Search for the cell housing the specified text and yield its (x, y) center coordinate. 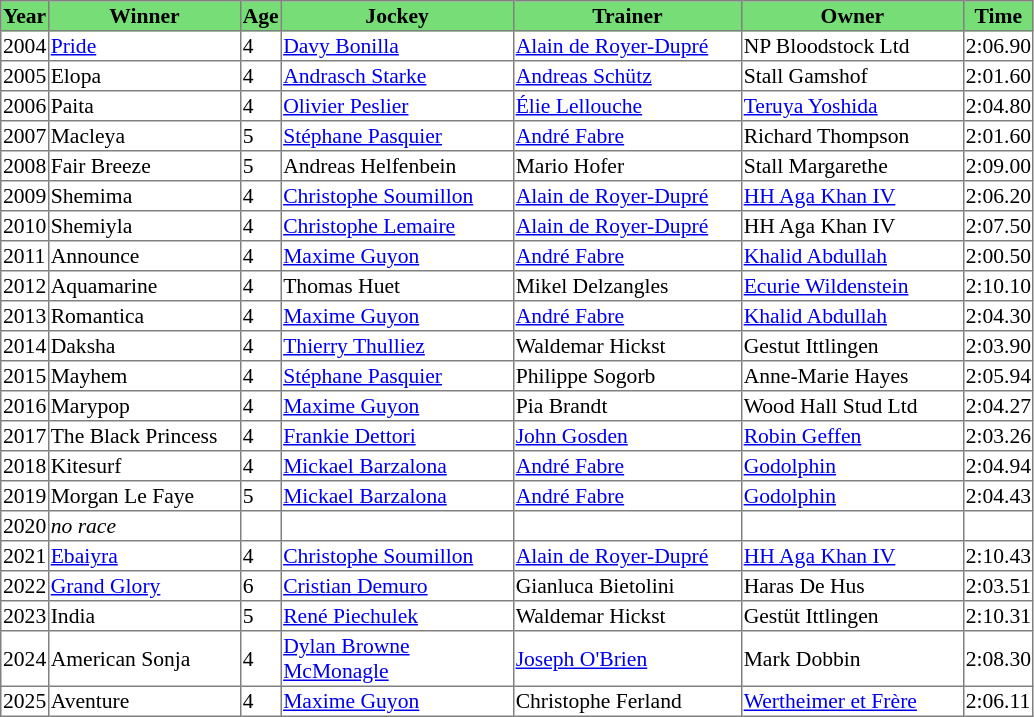
Time (998, 16)
2018 (25, 466)
Dylan Browne McMonagle (397, 659)
2:09.00 (998, 166)
Aventure (144, 701)
Ebaiyra (144, 556)
2025 (25, 701)
2:10.43 (998, 556)
2:04.27 (998, 406)
Haras De Hus (852, 586)
Joseph O'Brien (627, 659)
Teruya Yoshida (852, 106)
2021 (25, 556)
2:08.30 (998, 659)
Morgan Le Faye (144, 496)
2020 (25, 526)
2016 (25, 406)
Macleya (144, 136)
2015 (25, 376)
Paita (144, 106)
Elopa (144, 76)
Marypop (144, 406)
2006 (25, 106)
2019 (25, 496)
Stall Margarethe (852, 166)
2024 (25, 659)
Ecurie Wildenstein (852, 286)
2023 (25, 616)
Pride (144, 46)
2007 (25, 136)
Wood Hall Stud Ltd (852, 406)
Gianluca Bietolini (627, 586)
2:06.90 (998, 46)
2:04.30 (998, 316)
2011 (25, 256)
2:06.11 (998, 701)
Stall Gamshof (852, 76)
2014 (25, 346)
The Black Princess (144, 436)
Trainer (627, 16)
Pia Brandt (627, 406)
Kitesurf (144, 466)
Announce (144, 256)
2:10.10 (998, 286)
René Piechulek (397, 616)
2005 (25, 76)
2:04.80 (998, 106)
Mayhem (144, 376)
Grand Glory (144, 586)
Christophe Ferland (627, 701)
Thierry Thulliez (397, 346)
Daksha (144, 346)
Shemima (144, 196)
Richard Thompson (852, 136)
Thomas Huet (397, 286)
Gestüt Ittlingen (852, 616)
2:04.43 (998, 496)
Davy Bonilla (397, 46)
2:06.20 (998, 196)
NP Bloodstock Ltd (852, 46)
John Gosden (627, 436)
Wertheimer et Frère (852, 701)
Aquamarine (144, 286)
Philippe Sogorb (627, 376)
Year (25, 16)
Élie Lellouche (627, 106)
Cristian Demuro (397, 586)
Winner (144, 16)
Christophe Lemaire (397, 226)
2:05.94 (998, 376)
2:04.94 (998, 466)
Fair Breeze (144, 166)
Mark Dobbin (852, 659)
Mario Hofer (627, 166)
Mikel Delzangles (627, 286)
India (144, 616)
2:03.90 (998, 346)
Age (260, 16)
Romantica (144, 316)
2004 (25, 46)
Anne-Marie Hayes (852, 376)
6 (260, 586)
Olivier Peslier (397, 106)
Shemiyla (144, 226)
2008 (25, 166)
2010 (25, 226)
Gestut Ittlingen (852, 346)
American Sonja (144, 659)
2022 (25, 586)
Robin Geffen (852, 436)
Frankie Dettori (397, 436)
2017 (25, 436)
no race (144, 526)
2012 (25, 286)
Andrasch Starke (397, 76)
2:03.26 (998, 436)
2:03.51 (998, 586)
Jockey (397, 16)
2009 (25, 196)
2013 (25, 316)
2:00.50 (998, 256)
Owner (852, 16)
2:10.31 (998, 616)
2:07.50 (998, 226)
Andreas Helfenbein (397, 166)
Andreas Schütz (627, 76)
